Extract the (X, Y) coordinate from the center of the cell holding the provided text.  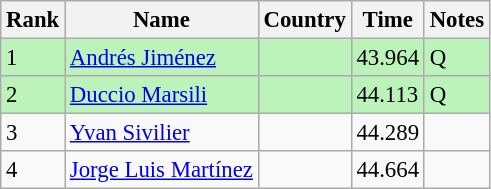
44.289 (388, 133)
Jorge Luis Martínez (162, 170)
Time (388, 20)
Andrés Jiménez (162, 58)
43.964 (388, 58)
Notes (456, 20)
Name (162, 20)
Country (304, 20)
Rank (33, 20)
44.113 (388, 95)
1 (33, 58)
2 (33, 95)
3 (33, 133)
Duccio Marsili (162, 95)
44.664 (388, 170)
4 (33, 170)
Yvan Sivilier (162, 133)
